Search for the cell housing the specified text and yield its (X, Y) center coordinate. 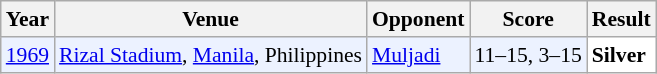
Muljadi (418, 55)
Score (528, 19)
Silver (622, 55)
Result (622, 19)
11–15, 3–15 (528, 55)
Rizal Stadium, Manila, Philippines (210, 55)
Venue (210, 19)
Year (28, 19)
1969 (28, 55)
Opponent (418, 19)
